Return [X, Y] of the center of cell containing provided text 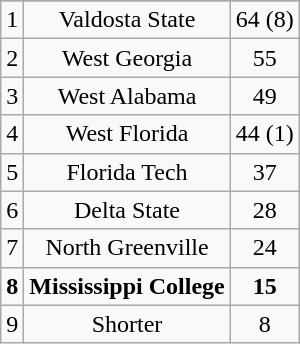
Mississippi College [127, 286]
4 [12, 134]
West Alabama [127, 96]
3 [12, 96]
Shorter [127, 324]
5 [12, 172]
49 [264, 96]
West Georgia [127, 58]
15 [264, 286]
6 [12, 210]
1 [12, 20]
24 [264, 248]
55 [264, 58]
9 [12, 324]
West Florida [127, 134]
37 [264, 172]
North Greenville [127, 248]
7 [12, 248]
2 [12, 58]
Delta State [127, 210]
44 (1) [264, 134]
Florida Tech [127, 172]
Valdosta State [127, 20]
28 [264, 210]
64 (8) [264, 20]
